Return [x, y] of the center of cell containing provided text 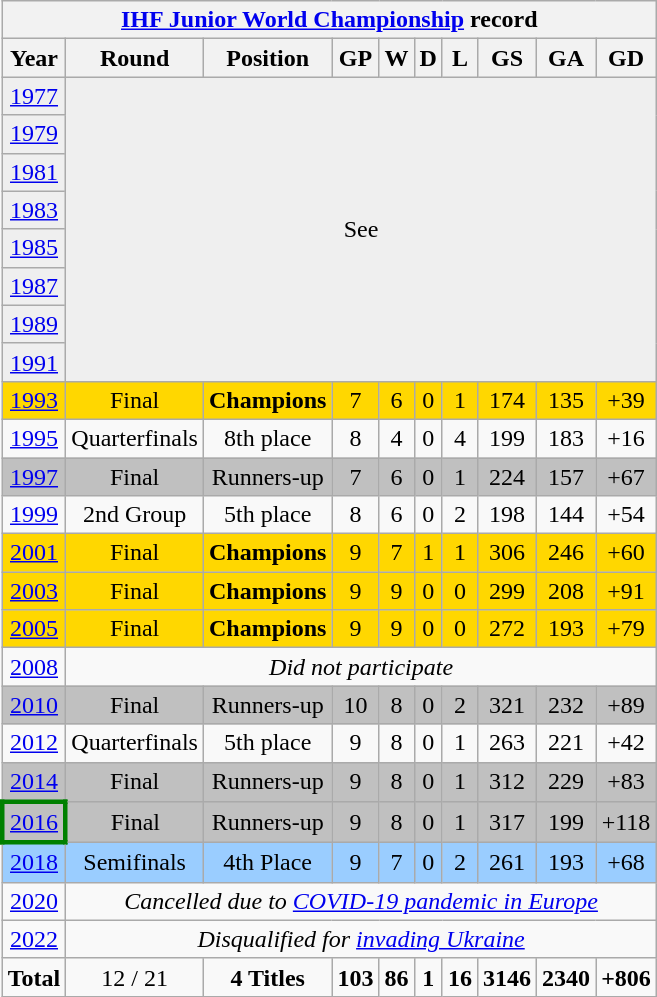
2340 [566, 977]
+83 [626, 782]
+54 [626, 515]
Disqualified for invading Ukraine [362, 939]
208 [566, 591]
Total [34, 977]
8th place [267, 438]
246 [566, 553]
+89 [626, 705]
135 [566, 400]
2001 [34, 553]
183 [566, 438]
10 [356, 705]
157 [566, 477]
2012 [34, 743]
GS [506, 58]
1993 [34, 400]
321 [506, 705]
2010 [34, 705]
Position [267, 58]
317 [506, 822]
1999 [34, 515]
1979 [34, 134]
2022 [34, 939]
GD [626, 58]
263 [506, 743]
1987 [34, 286]
299 [506, 591]
GP [356, 58]
Semifinals [135, 863]
1985 [34, 248]
+91 [626, 591]
86 [396, 977]
261 [506, 863]
+806 [626, 977]
Round [135, 58]
1989 [34, 324]
229 [566, 782]
D [428, 58]
GA [566, 58]
+79 [626, 629]
+60 [626, 553]
2016 [34, 822]
1983 [34, 210]
306 [506, 553]
224 [506, 477]
2014 [34, 782]
2020 [34, 901]
Did not participate [362, 667]
272 [506, 629]
Cancelled due to COVID-19 pandemic in Europe [362, 901]
2008 [34, 667]
2018 [34, 863]
See [362, 229]
4 Titles [267, 977]
L [460, 58]
1991 [34, 362]
3146 [506, 977]
2nd Group [135, 515]
1995 [34, 438]
+68 [626, 863]
1977 [34, 96]
198 [506, 515]
+16 [626, 438]
2005 [34, 629]
Year [34, 58]
+67 [626, 477]
+42 [626, 743]
IHF Junior World Championship record [329, 20]
144 [566, 515]
174 [506, 400]
W [396, 58]
1981 [34, 172]
+39 [626, 400]
232 [566, 705]
312 [506, 782]
2003 [34, 591]
12 / 21 [135, 977]
1997 [34, 477]
4th Place [267, 863]
103 [356, 977]
16 [460, 977]
+118 [626, 822]
221 [566, 743]
